Locate the cell with the specified text and output its [X, Y] center coordinate. 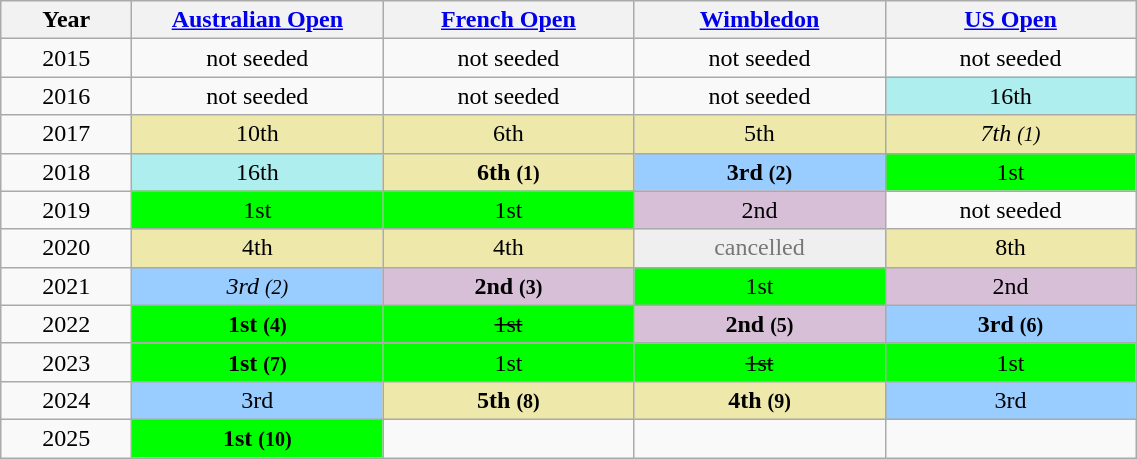
2016 [66, 96]
2021 [66, 286]
2022 [66, 324]
2020 [66, 248]
7th (1) [1010, 134]
8th [1010, 248]
3rd (6) [1010, 324]
US Open [1010, 20]
Year [66, 20]
6th (1) [508, 172]
5th [760, 134]
French Open [508, 20]
1st (10) [258, 438]
5th (8) [508, 400]
Australian Open [258, 20]
2025 [66, 438]
10th [258, 134]
2nd (3) [508, 286]
2015 [66, 58]
2019 [66, 210]
2018 [66, 172]
2024 [66, 400]
2023 [66, 362]
Wimbledon [760, 20]
2nd (5) [760, 324]
1st (7) [258, 362]
2017 [66, 134]
6th [508, 134]
1st (4) [258, 324]
4th (9) [760, 400]
cancelled [760, 248]
